From the cell containing the given text, extract its center point as (x, y) coordinate. 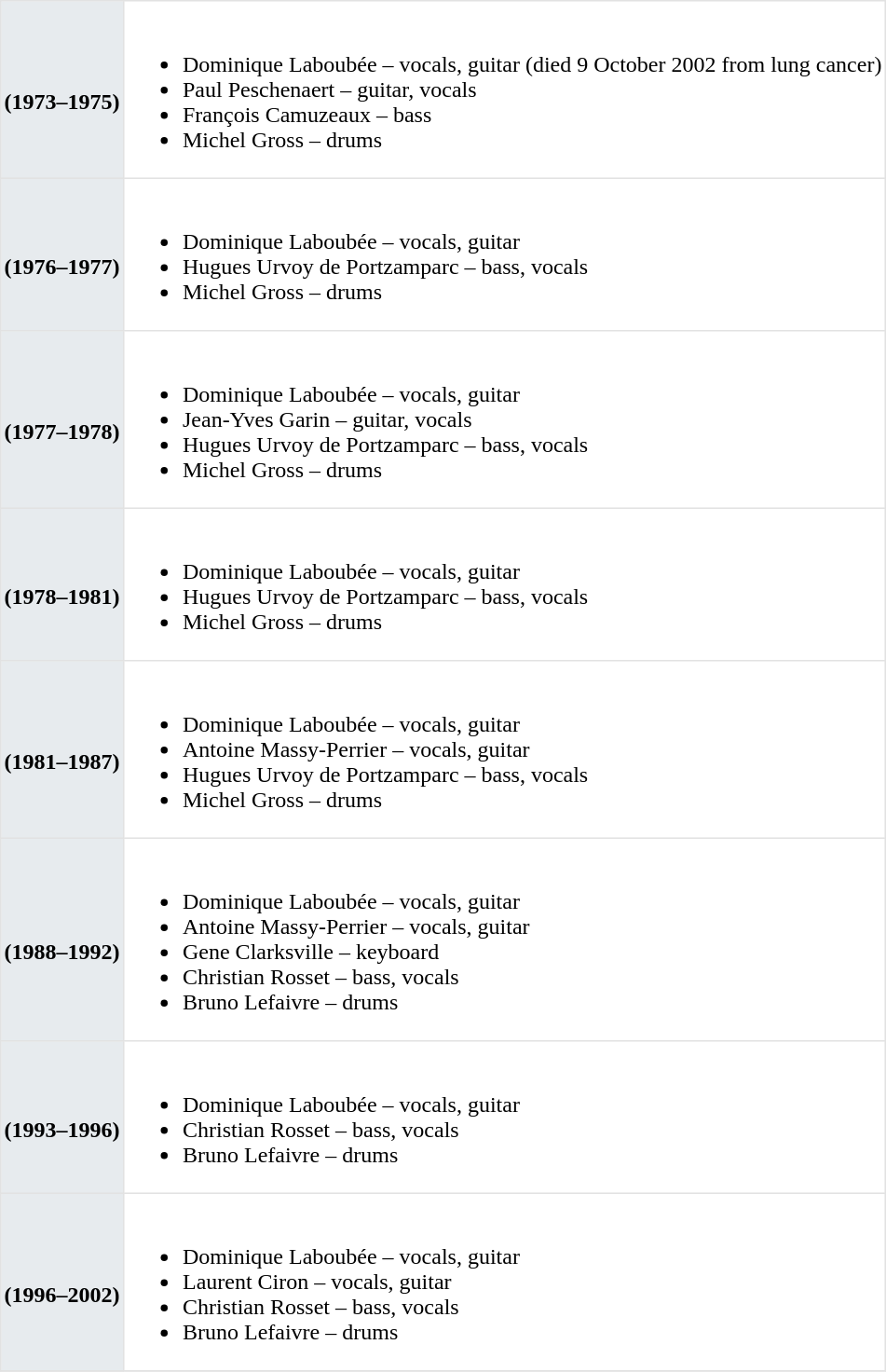
Dominique Laboubée – vocals, guitarChristian Rosset – bass, vocalsBruno Lefaivre – drums (504, 1118)
Dominique Laboubée – vocals, guitarLaurent Ciron – vocals, guitarChristian Rosset – bass, vocalsBruno Lefaivre – drums (504, 1282)
(1976–1977) (61, 254)
(1993–1996) (61, 1118)
Dominique Laboubée – vocals, guitarJean-Yves Garin – guitar, vocalsHugues Urvoy de Portzamparc – bass, vocalsMichel Gross – drums (504, 419)
(1978–1981) (61, 584)
(1996–2002) (61, 1282)
(1981–1987) (61, 749)
(1977–1978) (61, 419)
(1988–1992) (61, 940)
Dominique Laboubée – vocals, guitarAntoine Massy-Perrier – vocals, guitarHugues Urvoy de Portzamparc – bass, vocalsMichel Gross – drums (504, 749)
(1973–1975) (61, 89)
